Scan for the cell matching the given text and deliver its (X, Y) coordinate at center. 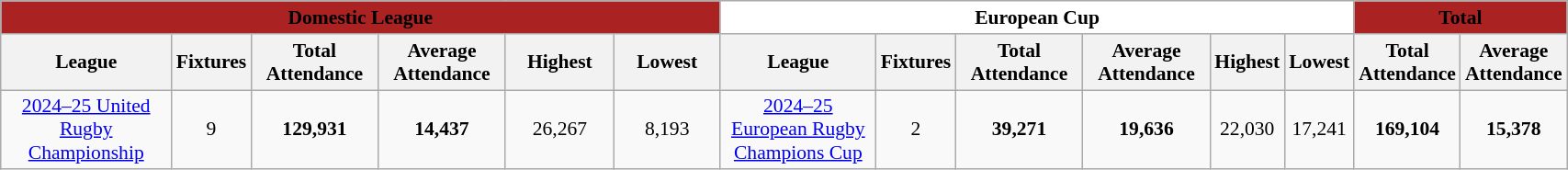
26,267 (559, 130)
39,271 (1020, 130)
17,241 (1319, 130)
Domestic League (360, 17)
15,378 (1514, 130)
2024–25 European Rugby Champions Cup (798, 130)
8,193 (667, 130)
19,636 (1146, 130)
2 (916, 130)
Total (1461, 17)
129,931 (314, 130)
22,030 (1247, 130)
9 (211, 130)
2024–25 United Rugby Championship (86, 130)
169,104 (1407, 130)
14,437 (443, 130)
European Cup (1037, 17)
